Provide the [x, y] coordinate of the cell's center where the given text is located.  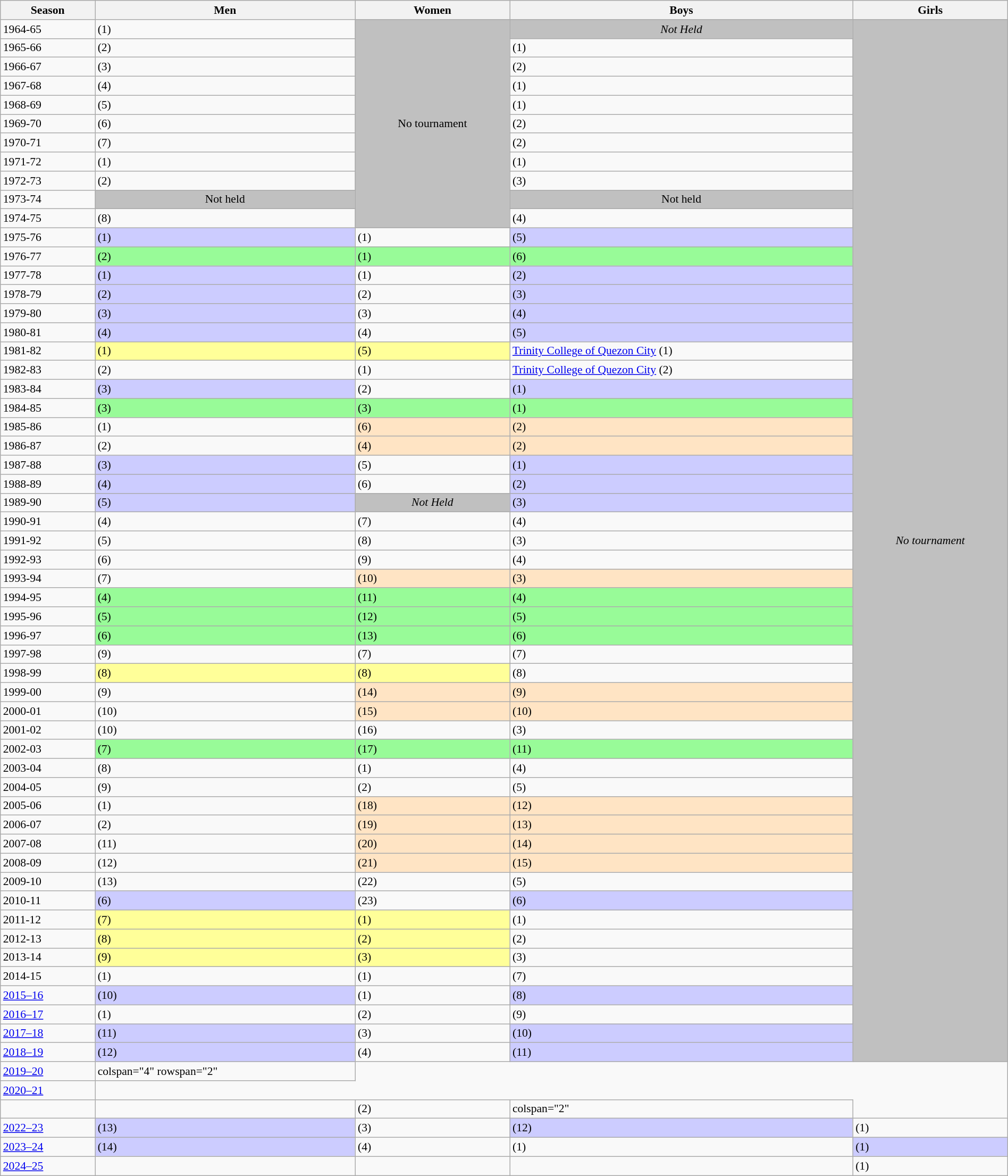
2011-12 [48, 920]
2013-14 [48, 957]
1982-83 [48, 370]
2007-08 [48, 844]
Men [225, 10]
1964-65 [48, 29]
2001-02 [48, 730]
(23) [433, 901]
2024–25 [48, 1166]
1972-73 [48, 181]
1968-69 [48, 105]
1967-68 [48, 86]
1980-81 [48, 332]
(16) [433, 730]
1989-90 [48, 503]
2017–18 [48, 1033]
2016–17 [48, 1014]
1975-76 [48, 238]
1996-97 [48, 636]
1971-72 [48, 162]
2010-11 [48, 901]
1974-75 [48, 219]
Trinity College of Quezon City (1) [682, 351]
2000-01 [48, 711]
1990-91 [48, 522]
1973-74 [48, 199]
2022–23 [48, 1128]
(20) [433, 844]
2002-03 [48, 749]
1986-87 [48, 446]
1995-96 [48, 616]
1983-84 [48, 389]
2014-15 [48, 977]
2012-13 [48, 939]
(22) [433, 882]
(19) [433, 825]
1966-67 [48, 67]
Boys [682, 10]
Girls [930, 10]
1981-82 [48, 351]
1978-79 [48, 295]
2003-04 [48, 768]
Season [48, 10]
2009-10 [48, 882]
2019–20 [48, 1071]
1977-78 [48, 276]
1992-93 [48, 560]
Trinity College of Quezon City (2) [682, 370]
1994-95 [48, 598]
colspan="4" rowspan="2" [225, 1071]
1969-70 [48, 124]
1998-99 [48, 673]
(18) [433, 806]
1988-89 [48, 484]
colspan="2" [682, 1109]
1999-00 [48, 693]
1984-85 [48, 408]
1985-86 [48, 427]
1987-88 [48, 465]
1993-94 [48, 579]
1991-92 [48, 541]
1976-77 [48, 256]
1979-80 [48, 313]
1997-98 [48, 654]
2008-09 [48, 863]
2004-05 [48, 787]
2006-07 [48, 825]
2023–24 [48, 1147]
2020–21 [48, 1090]
(17) [433, 749]
2018–19 [48, 1053]
2015–16 [48, 996]
(21) [433, 863]
2005-06 [48, 806]
1970-71 [48, 143]
Women [433, 10]
1965-66 [48, 48]
